From the cell containing the given text, extract its center point as (X, Y) coordinate. 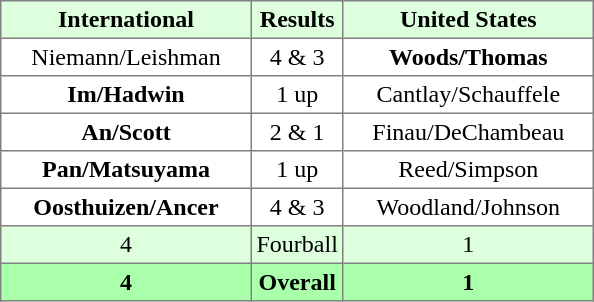
Oosthuizen/Ancer (126, 207)
Results (297, 20)
Niemann/Leishman (126, 57)
Finau/DeChambeau (468, 132)
Woodland/Johnson (468, 207)
2 & 1 (297, 132)
An/Scott (126, 132)
Reed/Simpson (468, 170)
United States (468, 20)
Im/Hadwin (126, 95)
International (126, 20)
Cantlay/Schauffele (468, 95)
Overall (297, 282)
Fourball (297, 245)
Woods/Thomas (468, 57)
Pan/Matsuyama (126, 170)
